Return the [x, y] coordinate for the center point of the cell that contains the specified text.  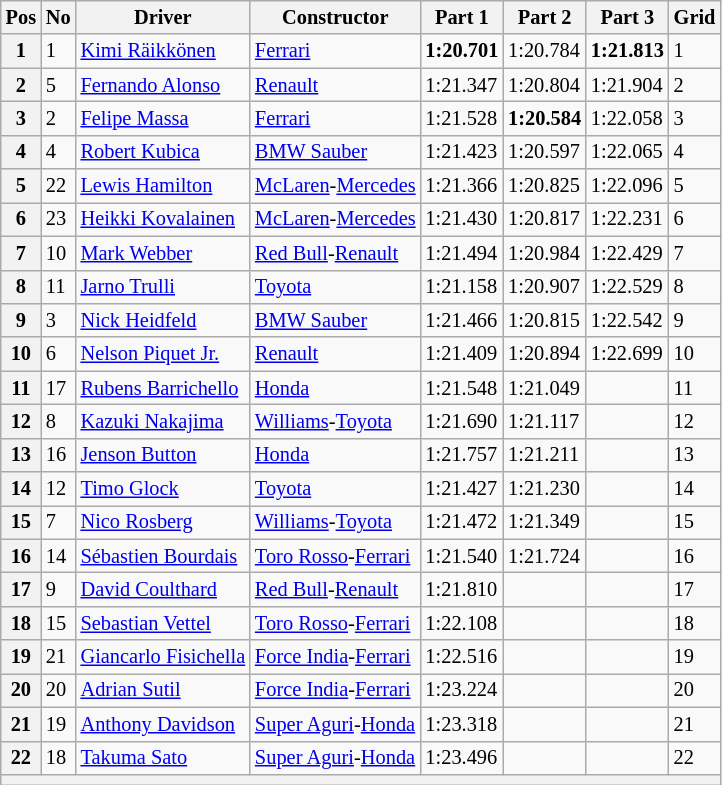
Driver [163, 17]
Sébastien Bourdais [163, 556]
1:21.427 [462, 489]
David Coulthard [163, 589]
Rubens Barrichello [163, 388]
1:22.108 [462, 623]
1:22.699 [628, 354]
Kazuki Nakajima [163, 421]
1:20.817 [544, 219]
1:21.409 [462, 354]
1:22.058 [628, 118]
Adrian Sutil [163, 690]
1:21.347 [462, 85]
1:20.815 [544, 320]
Part 2 [544, 17]
1:22.516 [462, 657]
Constructor [335, 17]
1:21.813 [628, 51]
1:21.472 [462, 522]
23 [58, 219]
1:20.597 [544, 152]
1:22.096 [628, 186]
Felipe Massa [163, 118]
1:21.528 [462, 118]
Grid [695, 17]
1:20.584 [544, 118]
1:22.231 [628, 219]
Lewis Hamilton [163, 186]
Jarno Trulli [163, 287]
Kimi Räikkönen [163, 51]
1:21.423 [462, 152]
Nick Heidfeld [163, 320]
1:21.757 [462, 455]
1:22.429 [628, 253]
1:21.158 [462, 287]
1:21.690 [462, 421]
1:23.318 [462, 724]
1:21.540 [462, 556]
1:21.810 [462, 589]
1:20.784 [544, 51]
1:20.894 [544, 354]
Giancarlo Fisichella [163, 657]
1:21.466 [462, 320]
Nelson Piquet Jr. [163, 354]
Fernando Alonso [163, 85]
1:21.049 [544, 388]
1:21.117 [544, 421]
Nico Rosberg [163, 522]
Takuma Sato [163, 758]
Part 1 [462, 17]
1:20.804 [544, 85]
Timo Glock [163, 489]
1:21.548 [462, 388]
1:20.825 [544, 186]
1:23.496 [462, 758]
1:21.230 [544, 489]
1:23.224 [462, 690]
1:20.907 [544, 287]
1:22.542 [628, 320]
Pos [21, 17]
Mark Webber [163, 253]
Jenson Button [163, 455]
1:21.430 [462, 219]
1:21.366 [462, 186]
Robert Kubica [163, 152]
1:22.065 [628, 152]
1:21.724 [544, 556]
1:20.984 [544, 253]
Sebastian Vettel [163, 623]
Heikki Kovalainen [163, 219]
No [58, 17]
1:20.701 [462, 51]
1:21.349 [544, 522]
1:21.211 [544, 455]
1:21.904 [628, 85]
Anthony Davidson [163, 724]
Part 3 [628, 17]
1:22.529 [628, 287]
1:21.494 [462, 253]
